Return [x, y] of the center of cell containing provided text 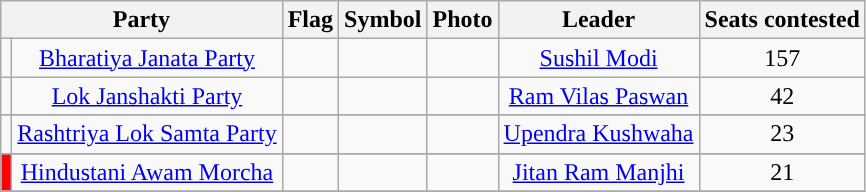
Upendra Kushwaha [598, 134]
Leader [598, 20]
Ram Vilas Paswan [598, 96]
Hindustani Awam Morcha [147, 172]
157 [782, 58]
21 [782, 172]
Symbol [383, 20]
Rashtriya Lok Samta Party [147, 134]
42 [782, 96]
Flag [310, 20]
Seats contested [782, 20]
Jitan Ram Manjhi [598, 172]
Party [142, 20]
Bharatiya Janata Party [147, 58]
23 [782, 134]
Lok Janshakti Party [147, 96]
Sushil Modi [598, 58]
Photo [462, 20]
